For the text-containing cell, return its midpoint in (x, y) coordinate format. 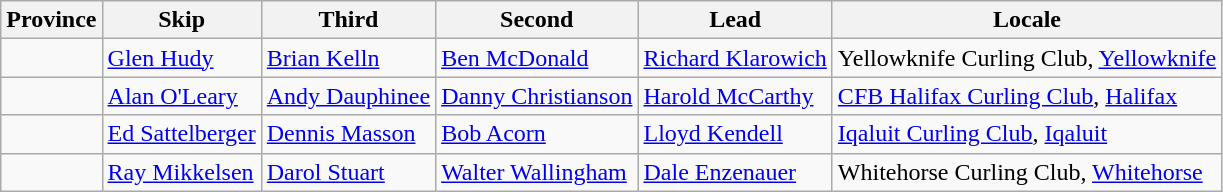
Second (537, 20)
Ed Sattelberger (182, 134)
Glen Hudy (182, 58)
CFB Halifax Curling Club, Halifax (1026, 96)
Locale (1026, 20)
Andy Dauphinee (348, 96)
Danny Christianson (537, 96)
Harold McCarthy (735, 96)
Brian Kelln (348, 58)
Iqaluit Curling Club, Iqaluit (1026, 134)
Province (52, 20)
Dale Enzenauer (735, 172)
Third (348, 20)
Darol Stuart (348, 172)
Ray Mikkelsen (182, 172)
Yellowknife Curling Club, Yellowknife (1026, 58)
Alan O'Leary (182, 96)
Bob Acorn (537, 134)
Lloyd Kendell (735, 134)
Lead (735, 20)
Ben McDonald (537, 58)
Skip (182, 20)
Dennis Masson (348, 134)
Richard Klarowich (735, 58)
Whitehorse Curling Club, Whitehorse (1026, 172)
Walter Wallingham (537, 172)
